Scan for the cell matching the given text and deliver its [X, Y] coordinate at center. 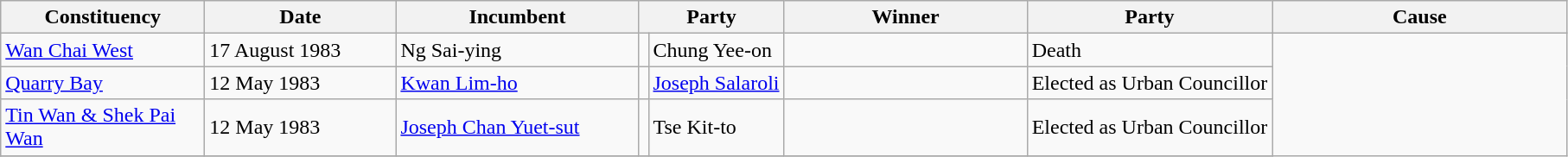
Chung Yee-on [716, 50]
Winner [906, 17]
Tse Kit-to [716, 128]
Cause [1419, 17]
Date [301, 17]
Tin Wan & Shek Pai Wan [103, 128]
Quarry Bay [103, 83]
Death [1150, 50]
Kwan Lim-ho [517, 83]
Ng Sai-ying [517, 50]
Joseph Chan Yuet-sut [517, 128]
17 August 1983 [301, 50]
Wan Chai West [103, 50]
Incumbent [517, 17]
Joseph Salaroli [716, 83]
Constituency [103, 17]
